Capture the cell that displays the provided text and extract its (x, y) central coordinate. 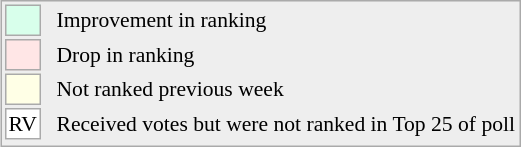
Received votes but were not ranked in Top 25 of poll (286, 124)
Improvement in ranking (286, 20)
Not ranked previous week (286, 90)
Drop in ranking (286, 55)
RV (23, 124)
